Extract the [x, y] coordinate from the center of the cell holding the provided text.  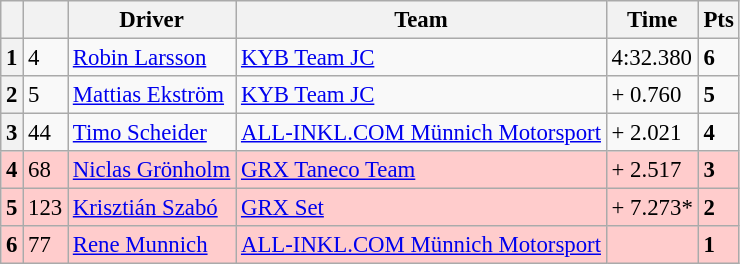
123 [46, 208]
Team [422, 20]
GRX Set [422, 208]
Mattias Ekström [152, 95]
Driver [152, 20]
+ 2.021 [652, 133]
68 [46, 170]
Niclas Grönholm [152, 170]
Timo Scheider [152, 133]
77 [46, 245]
+ 2.517 [652, 170]
Robin Larsson [152, 58]
GRX Taneco Team [422, 170]
Rene Munnich [152, 245]
Krisztián Szabó [152, 208]
44 [46, 133]
+ 0.760 [652, 95]
4:32.380 [652, 58]
+ 7.273* [652, 208]
Time [652, 20]
Pts [718, 20]
